Search for the cell housing the specified text and yield its [x, y] center coordinate. 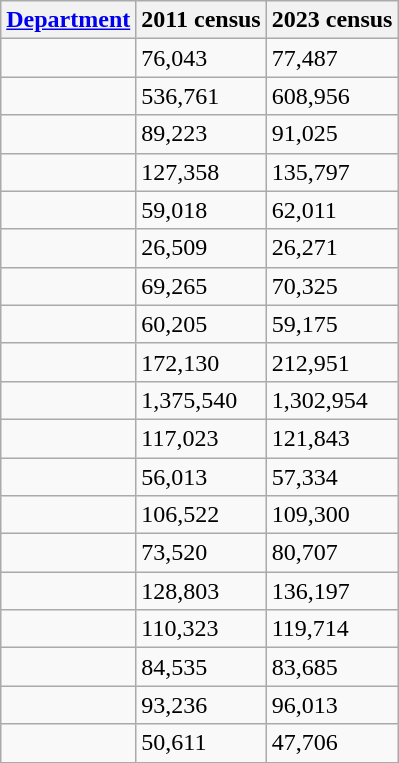
73,520 [201, 553]
69,265 [201, 286]
62,011 [332, 210]
89,223 [201, 134]
59,175 [332, 324]
127,358 [201, 172]
60,205 [201, 324]
2023 census [332, 20]
50,611 [201, 743]
119,714 [332, 629]
26,509 [201, 248]
1,375,540 [201, 400]
91,025 [332, 134]
172,130 [201, 362]
76,043 [201, 58]
135,797 [332, 172]
57,334 [332, 477]
84,535 [201, 667]
536,761 [201, 96]
1,302,954 [332, 400]
59,018 [201, 210]
117,023 [201, 438]
106,522 [201, 515]
83,685 [332, 667]
128,803 [201, 591]
121,843 [332, 438]
2011 census [201, 20]
77,487 [332, 58]
96,013 [332, 705]
Department [68, 20]
56,013 [201, 477]
26,271 [332, 248]
608,956 [332, 96]
80,707 [332, 553]
47,706 [332, 743]
110,323 [201, 629]
212,951 [332, 362]
70,325 [332, 286]
93,236 [201, 705]
109,300 [332, 515]
136,197 [332, 591]
